Return [X, Y] of the center of cell containing provided text 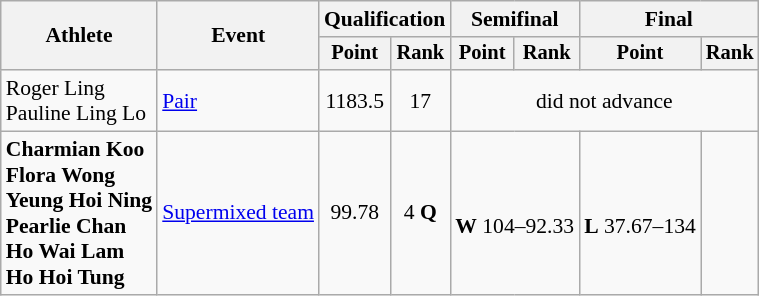
Semifinal [514, 19]
W 104–92.33 [514, 214]
Charmian KooFlora WongYeung Hoi NingPearlie ChanHo Wai LamHo Hoi Tung [79, 214]
Qualification [384, 19]
did not advance [604, 100]
Supermixed team [238, 214]
17 [420, 100]
1183.5 [354, 100]
99.78 [354, 214]
4 Q [420, 214]
Roger LingPauline Ling Lo [79, 100]
Pair [238, 100]
L 37.67–134 [640, 214]
Final [668, 19]
Athlete [79, 36]
Event [238, 36]
